Return the [X, Y] coordinate for the center point of the cell that contains the specified text.  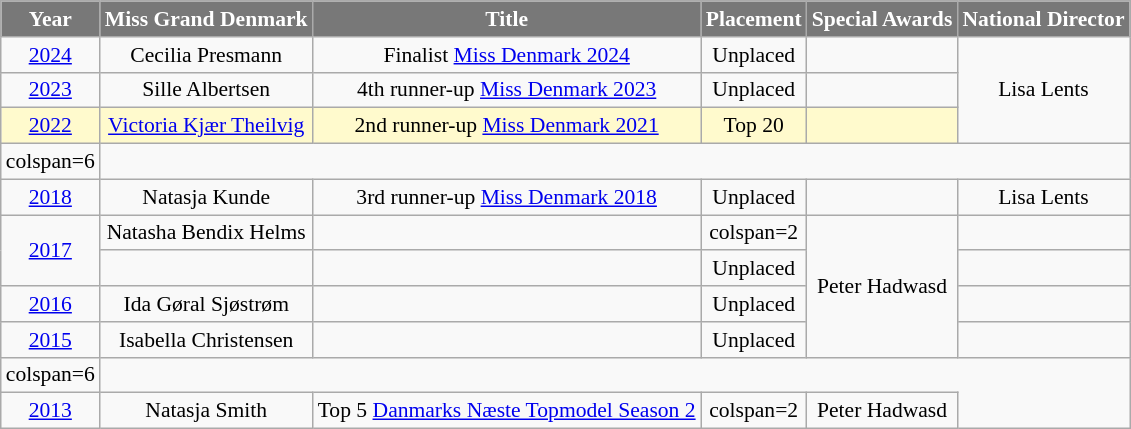
Isabella Christensen [206, 340]
3rd runner-up Miss Denmark 2018 [507, 197]
Year [50, 19]
4th runner-up Miss Denmark 2023 [507, 90]
2017 [50, 250]
2024 [50, 55]
2016 [50, 304]
Title [507, 19]
2018 [50, 197]
Top 5 Danmarks Næste Topmodel Season 2 [507, 411]
Finalist Miss Denmark 2024 [507, 55]
Special Awards [882, 19]
2nd runner-up Miss Denmark 2021 [507, 126]
Ida Gøral Sjøstrøm [206, 304]
2013 [50, 411]
Natasja Kunde [206, 197]
2023 [50, 90]
Natasha Bendix Helms [206, 233]
National Director [1043, 19]
Natasja Smith [206, 411]
Miss Grand Denmark [206, 19]
2022 [50, 126]
Victoria Kjær Theilvig [206, 126]
Cecilia Presmann [206, 55]
Top 20 [754, 126]
Sille Albertsen [206, 90]
Placement [754, 19]
2015 [50, 340]
